Provide the [x, y] coordinate of the cell's center where the given text is located.  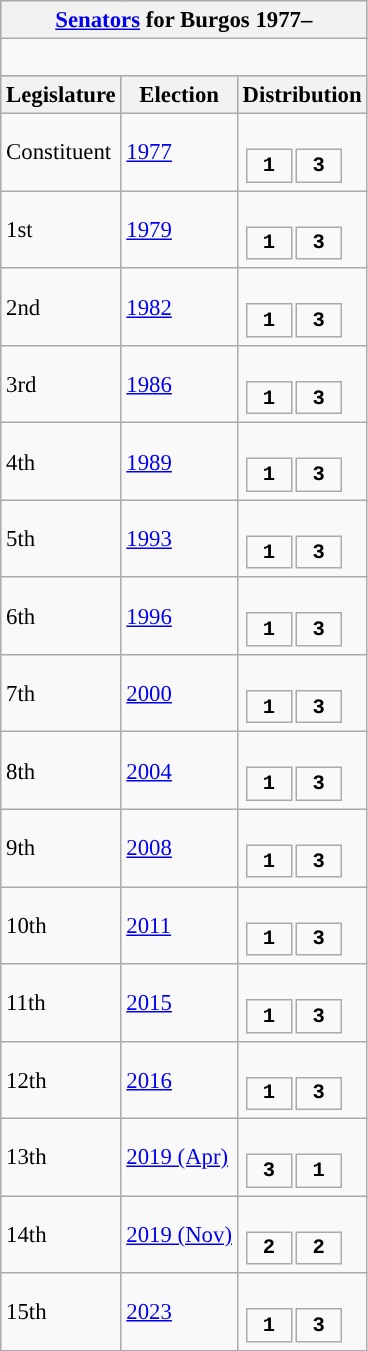
12th [61, 1080]
1989 [179, 462]
3rd [61, 384]
1986 [179, 384]
2004 [179, 770]
Legislature [61, 95]
14th [61, 1234]
7th [61, 694]
2000 [179, 694]
9th [61, 848]
2019 (Nov) [179, 1234]
13th [61, 1158]
2023 [179, 1312]
8th [61, 770]
1st [61, 230]
2 2 [302, 1234]
Senators for Burgos 1977– [184, 20]
2011 [179, 926]
2019 (Apr) [179, 1158]
2008 [179, 848]
1996 [179, 616]
Election [179, 95]
4th [61, 462]
1979 [179, 230]
Distribution [302, 95]
3 1 [302, 1158]
5th [61, 538]
1993 [179, 538]
6th [61, 616]
1982 [179, 306]
2nd [61, 306]
Constituent [61, 152]
15th [61, 1312]
2015 [179, 1002]
2016 [179, 1080]
10th [61, 926]
1977 [179, 152]
11th [61, 1002]
